Extract the [x, y] coordinate from the center of the cell holding the provided text.  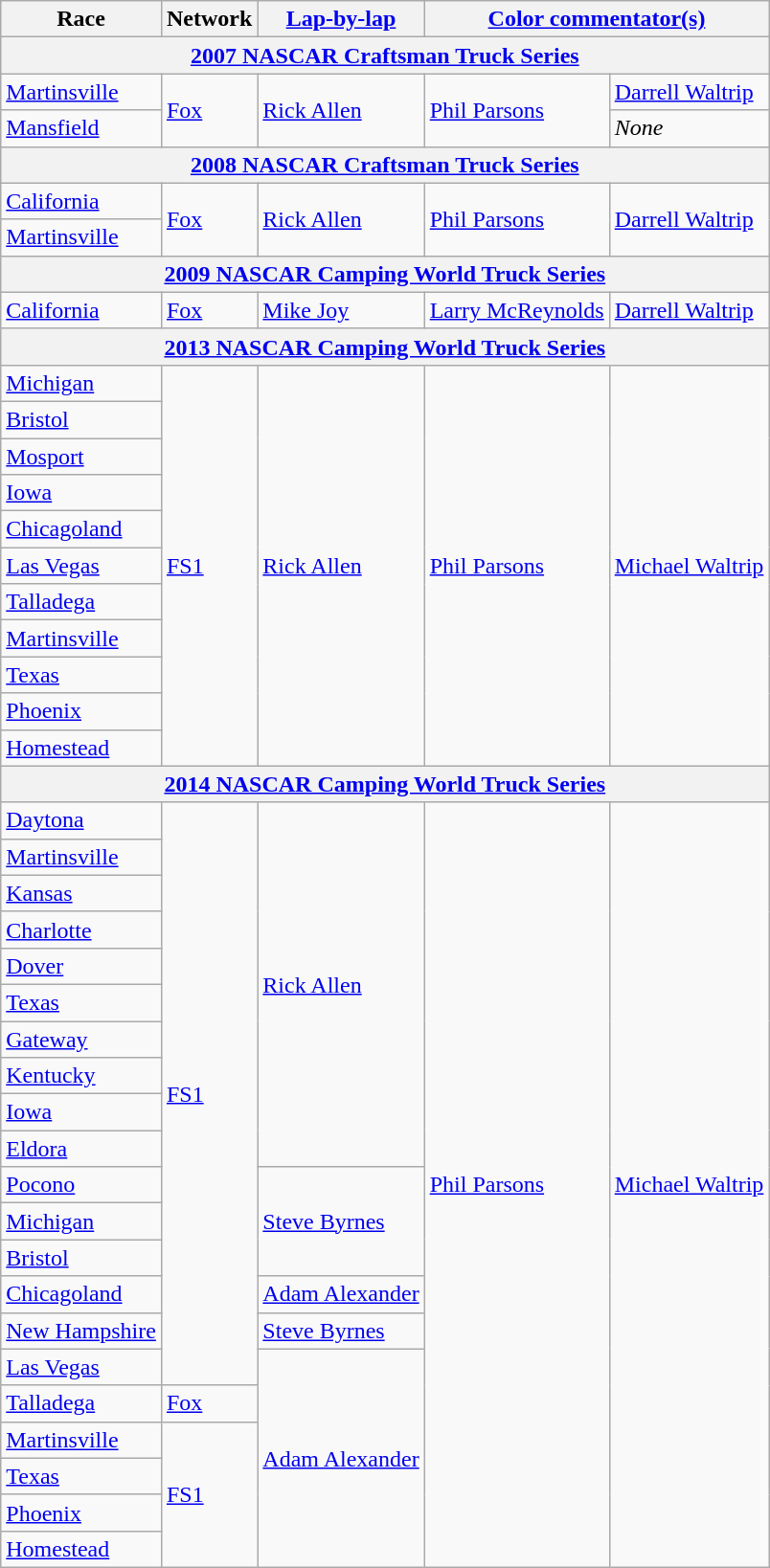
2009 NASCAR Camping World Truck Series [385, 274]
Dover [81, 966]
Color commentator(s) [597, 19]
Eldora [81, 1149]
2013 NASCAR Camping World Truck Series [385, 347]
Daytona [81, 820]
Mosport [81, 457]
2008 NASCAR Craftsman Truck Series [385, 165]
Mike Joy [341, 310]
Charlotte [81, 930]
Mansfield [81, 128]
2014 NASCAR Camping World Truck Series [385, 784]
Gateway [81, 1039]
Race [81, 19]
New Hampshire [81, 1331]
Kentucky [81, 1076]
Larry McReynolds [517, 310]
None [690, 128]
2007 NASCAR Craftsman Truck Series [385, 56]
Kansas [81, 893]
Lap-by-lap [341, 19]
Pocono [81, 1185]
Network [209, 19]
